Scan for the cell matching the given text and deliver its (x, y) coordinate at center. 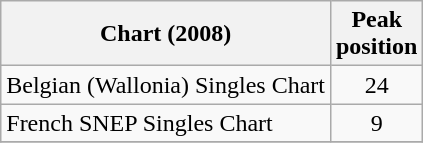
Belgian (Wallonia) Singles Chart (166, 85)
French SNEP Singles Chart (166, 123)
24 (376, 85)
Chart (2008) (166, 34)
9 (376, 123)
Peakposition (376, 34)
